Find where the given text appears and provide that cell's center as (x, y) coordinate. 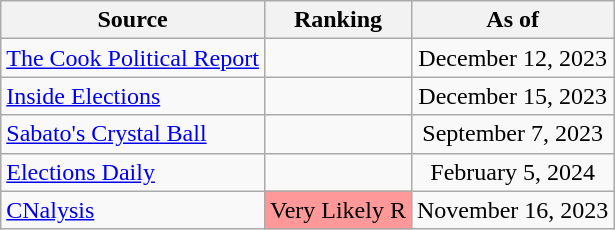
As of (512, 20)
Elections Daily (133, 172)
Sabato's Crystal Ball (133, 134)
Very Likely R (338, 210)
Source (133, 20)
December 15, 2023 (512, 96)
November 16, 2023 (512, 210)
Inside Elections (133, 96)
September 7, 2023 (512, 134)
Ranking (338, 20)
December 12, 2023 (512, 58)
The Cook Political Report (133, 58)
February 5, 2024 (512, 172)
CNalysis (133, 210)
